Return the [X, Y] coordinate for the center point of the cell that contains the specified text.  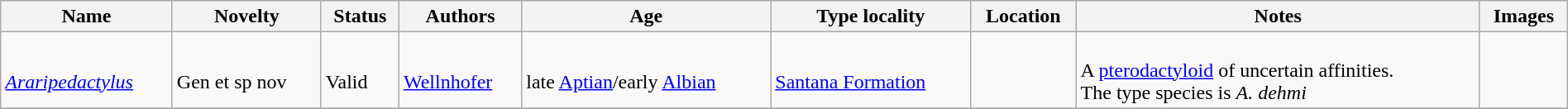
Notes [1278, 17]
Images [1523, 17]
Location [1024, 17]
Status [360, 17]
A pterodactyloid of uncertain affinities.The type species is A. dehmi [1278, 70]
Gen et sp nov [246, 70]
Araripedactylus [87, 70]
Valid [360, 70]
Name [87, 17]
Wellnhofer [460, 70]
Authors [460, 17]
Novelty [246, 17]
Type locality [871, 17]
Age [647, 17]
Santana Formation [871, 70]
late Aptian/early Albian [647, 70]
